Capture the cell that displays the provided text and extract its [X, Y] central coordinate. 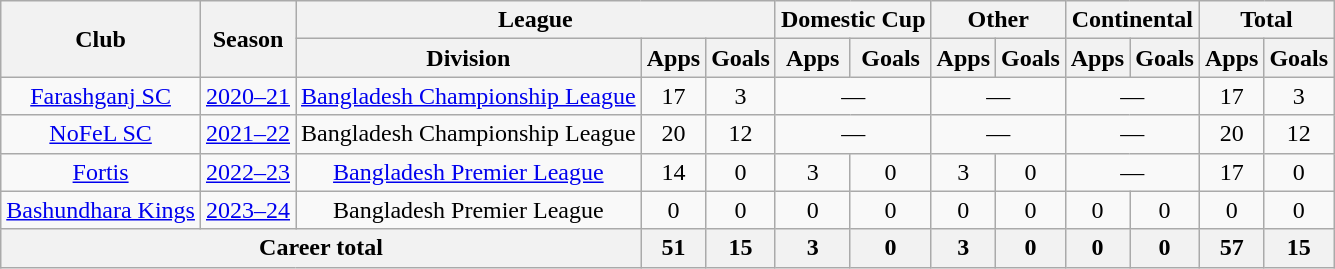
51 [673, 248]
2021–22 [248, 134]
Career total [321, 248]
2022–23 [248, 172]
2020–21 [248, 96]
Club [101, 39]
2023–24 [248, 210]
Fortis [101, 172]
Other [998, 20]
Bashundhara Kings [101, 210]
Domestic Cup [853, 20]
League [536, 20]
14 [673, 172]
NoFeL SC [101, 134]
Farashganj SC [101, 96]
Season [248, 39]
57 [1231, 248]
Continental [1132, 20]
Total [1266, 20]
Division [469, 58]
